Find where the given text appears and provide that cell's center as (X, Y) coordinate. 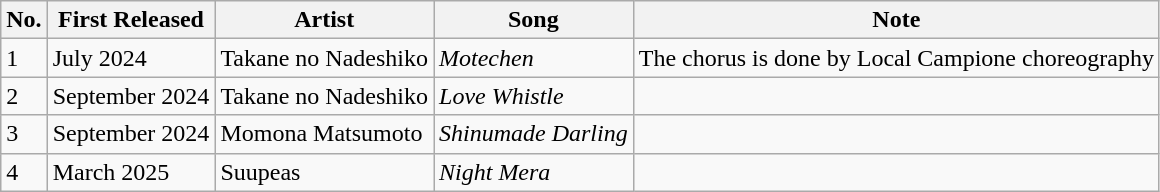
2 (24, 96)
1 (24, 58)
Love Whistle (534, 96)
Momona Matsumoto (324, 134)
Artist (324, 20)
Suupeas (324, 172)
July 2024 (131, 58)
No. (24, 20)
3 (24, 134)
First Released (131, 20)
Note (896, 20)
March 2025 (131, 172)
Motechen (534, 58)
Shinumade Darling (534, 134)
4 (24, 172)
Song (534, 20)
The chorus is done by Local Campione choreography (896, 58)
Night Mera (534, 172)
